Determine the [x, y] coordinate at the center of the cell enclosing the given text.  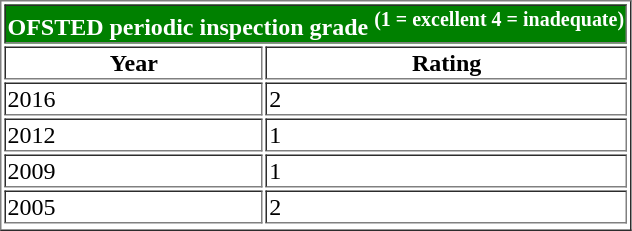
2012 [134, 136]
2016 [134, 100]
Rating [446, 64]
2009 [134, 172]
2005 [134, 208]
OFSTED periodic inspection grade (1 = excellent 4 = inadequate) [316, 24]
Year [134, 64]
